Return (X, Y) of the center of cell containing provided text 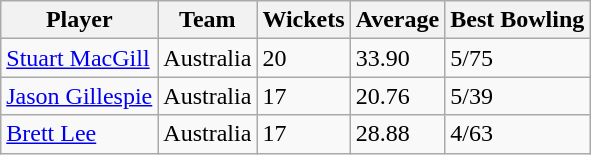
4/63 (518, 134)
5/75 (518, 58)
28.88 (398, 134)
Average (398, 20)
Jason Gillespie (80, 96)
Best Bowling (518, 20)
33.90 (398, 58)
Wickets (304, 20)
20.76 (398, 96)
Brett Lee (80, 134)
20 (304, 58)
Stuart MacGill (80, 58)
5/39 (518, 96)
Player (80, 20)
Team (208, 20)
